Find where the given text appears and provide that cell's center as [x, y] coordinate. 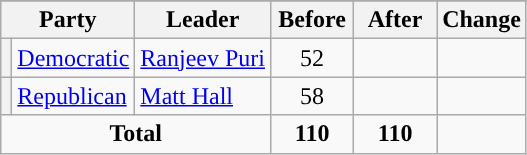
58 [312, 96]
Change [482, 20]
Democratic [74, 58]
Leader [203, 20]
Ranjeev Puri [203, 58]
Republican [74, 96]
Party [68, 20]
After [396, 20]
Matt Hall [203, 96]
Total [136, 134]
Before [312, 20]
52 [312, 58]
